Extract the (x, y) coordinate from the center of the cell holding the provided text.  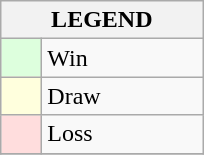
Loss (122, 134)
LEGEND (102, 20)
Draw (122, 96)
Win (122, 58)
